Pinpoint the cell where the given text exists, returning its [x, y] midpoint coordinate. 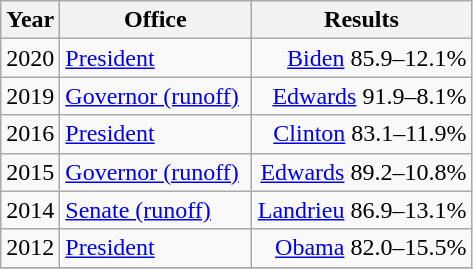
Clinton 83.1–11.9% [362, 134]
Obama 82.0–15.5% [362, 248]
2012 [30, 248]
Edwards 89.2–10.8% [362, 172]
2019 [30, 96]
Office [156, 20]
Edwards 91.9–8.1% [362, 96]
2020 [30, 58]
Landrieu 86.9–13.1% [362, 210]
Senate (runoff) [156, 210]
2016 [30, 134]
Year [30, 20]
2015 [30, 172]
Results [362, 20]
Biden 85.9–12.1% [362, 58]
2014 [30, 210]
